Determine the [X, Y] coordinate at the center of the cell enclosing the given text.  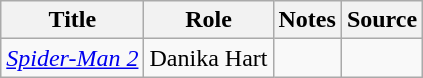
Source [382, 20]
Danika Hart [208, 58]
Spider-Man 2 [72, 58]
Title [72, 20]
Role [208, 20]
Notes [307, 20]
